Find where the given text appears and provide that cell's center as [X, Y] coordinate. 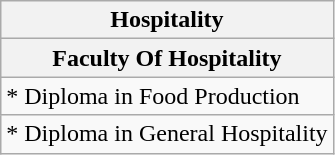
Faculty Of Hospitality [167, 58]
* Diploma in Food Production [167, 96]
* Diploma in General Hospitality [167, 134]
Hospitality [167, 20]
